Search for the cell housing the specified text and yield its (x, y) center coordinate. 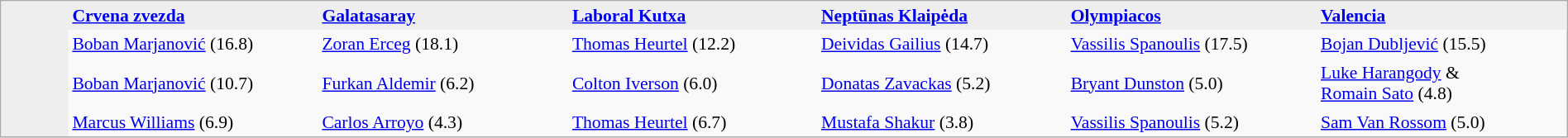
Valencia (1442, 16)
Mustafa Shakur (3.8) (943, 121)
Thomas Heurtel (6.7) (693, 121)
Zoran Erceg (18.1) (443, 44)
Colton Iverson (6.0) (693, 83)
Galatasaray (443, 16)
Olympiacos (1192, 16)
Laboral Kutxa (693, 16)
Crvena zvezda (194, 16)
Furkan Aldemir (6.2) (443, 83)
Vassilis Spanoulis (17.5) (1192, 44)
Luke Harangody & Romain Sato (4.8) (1442, 83)
Thomas Heurtel (12.2) (693, 44)
Donatas Zavackas (5.2) (943, 83)
Carlos Arroyo (4.3) (443, 121)
Boban Marjanović (10.7) (194, 83)
Marcus Williams (6.9) (194, 121)
Deividas Gailius (14.7) (943, 44)
Boban Marjanović (16.8) (194, 44)
Neptūnas Klaipėda (943, 16)
Vassilis Spanoulis (5.2) (1192, 121)
Sam Van Rossom (5.0) (1442, 121)
Bojan Dubljević (15.5) (1442, 44)
Bryant Dunston (5.0) (1192, 83)
